For the text-containing cell, return its midpoint in (x, y) coordinate format. 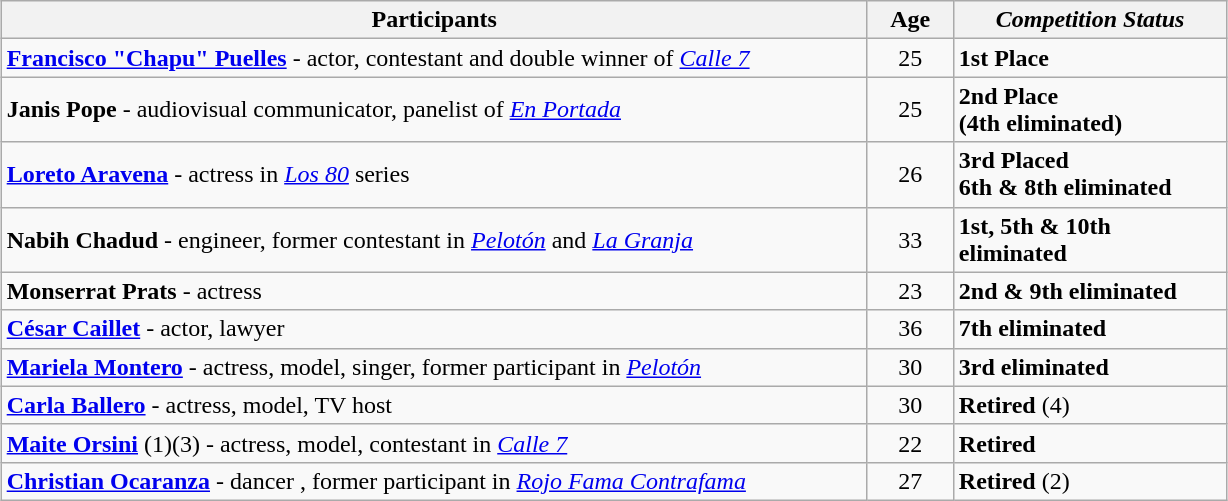
Christian Ocaranza - dancer , former participant in Rojo Fama Contrafama (434, 481)
36 (910, 329)
26 (910, 174)
Retired (1090, 443)
Monserrat Prats - actress (434, 291)
César Caillet - actor, lawyer (434, 329)
Carla Ballero - actress, model, TV host (434, 405)
3rd eliminated (1090, 367)
Janis Pope - audiovisual communicator, panelist of En Portada (434, 110)
22 (910, 443)
Nabih Chadud - engineer, former contestant in Pelotón and La Granja (434, 240)
Maite Orsini (1)(3) - actress, model, contestant in Calle 7 (434, 443)
Mariela Montero - actress, model, singer, former participant in Pelotón (434, 367)
Age (910, 20)
2nd Place (4th eliminated) (1090, 110)
Retired (4) (1090, 405)
2nd & 9th eliminated (1090, 291)
Competition Status (1090, 20)
Participants (434, 20)
Loreto Aravena - actress in Los 80 series (434, 174)
1st, 5th & 10th eliminated (1090, 240)
27 (910, 481)
3rd Placed6th & 8th eliminated (1090, 174)
33 (910, 240)
1st Place (1090, 58)
Francisco "Chapu" Puelles - actor, contestant and double winner of Calle 7 (434, 58)
7th eliminated (1090, 329)
23 (910, 291)
Retired (2) (1090, 481)
